From the cell containing the given text, extract its center point as [X, Y] coordinate. 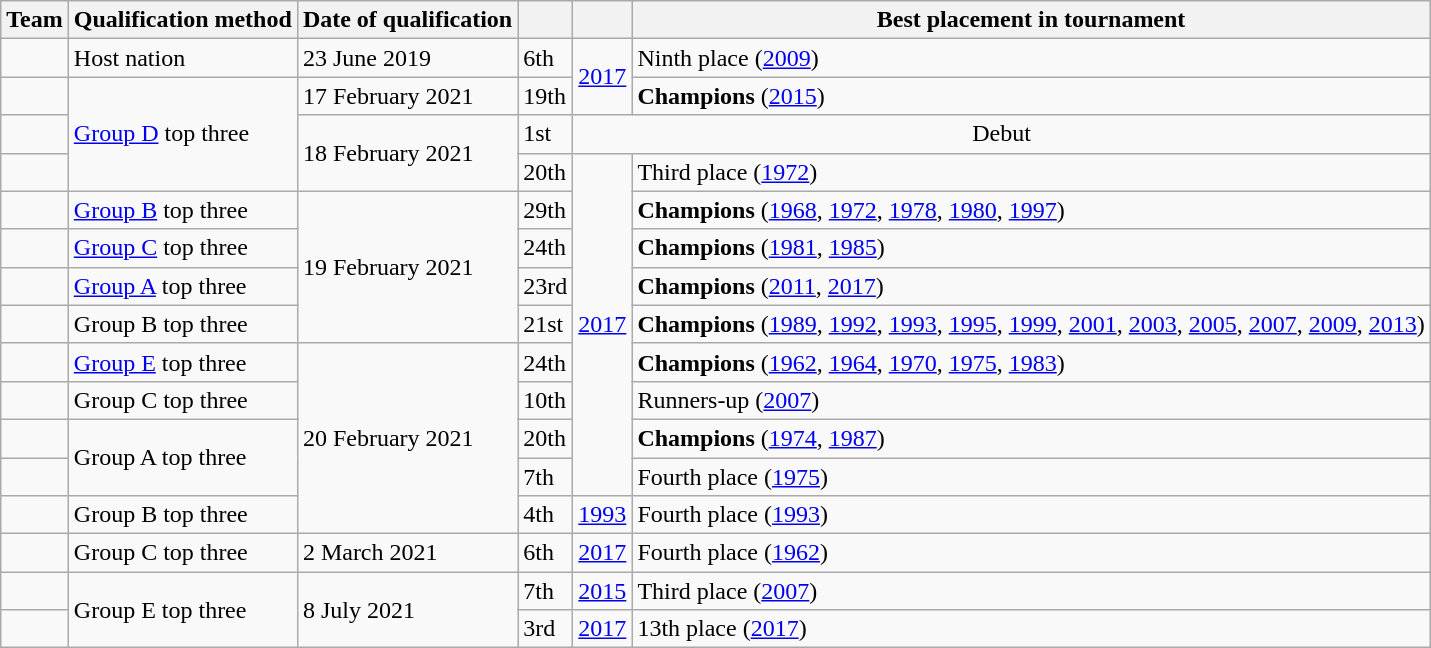
21st [546, 324]
23 June 2019 [407, 58]
Champions (1968, 1972, 1978, 1980, 1997) [1031, 210]
18 February 2021 [407, 153]
13th place (2017) [1031, 629]
1st [546, 134]
Champions (1974, 1987) [1031, 438]
10th [546, 400]
2015 [602, 591]
Fourth place (1975) [1031, 477]
Date of qualification [407, 20]
Champions (1989, 1992, 1993, 1995, 1999, 2001, 2003, 2005, 2007, 2009, 2013) [1031, 324]
20 February 2021 [407, 438]
17 February 2021 [407, 96]
23rd [546, 286]
Team [35, 20]
Fourth place (1962) [1031, 553]
3rd [546, 629]
Group D top three [182, 134]
Host nation [182, 58]
Third place (1972) [1031, 172]
1993 [602, 515]
Champions (2011, 2017) [1031, 286]
Qualification method [182, 20]
Champions (2015) [1031, 96]
19 February 2021 [407, 267]
Ninth place (2009) [1031, 58]
Runners-up (2007) [1031, 400]
Best placement in tournament [1031, 20]
Third place (2007) [1031, 591]
Fourth place (1993) [1031, 515]
29th [546, 210]
Debut [1002, 134]
4th [546, 515]
Champions (1981, 1985) [1031, 248]
2 March 2021 [407, 553]
8 July 2021 [407, 610]
Champions (1962, 1964, 1970, 1975, 1983) [1031, 362]
19th [546, 96]
